Return the (x, y) coordinate for the center point of the cell that contains the specified text.  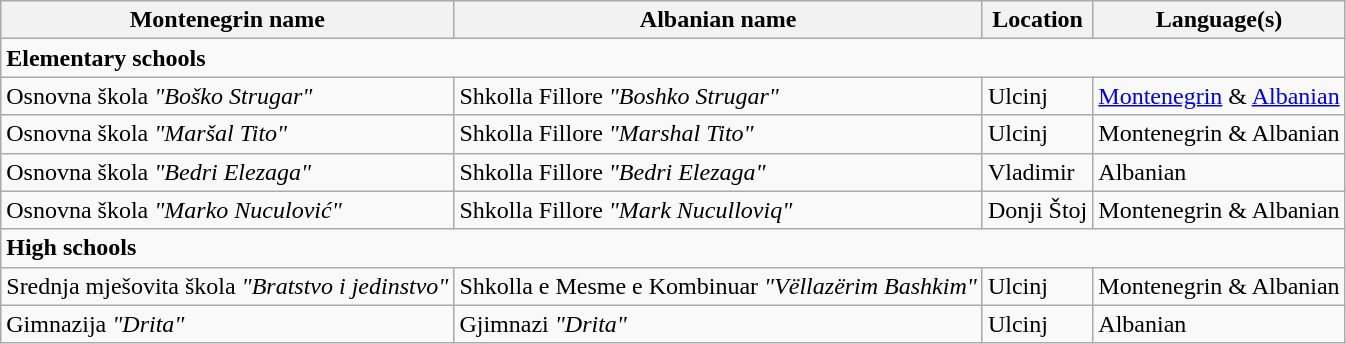
Osnovna škola "Boško Strugar" (228, 96)
Osnovna škola "Bedri Elezaga" (228, 172)
Donji Štoj (1037, 210)
Language(s) (1219, 20)
Shkolla e Mesme e Kombinuar "Vëllazërim Bashkim" (718, 286)
Albanian name (718, 20)
Gjimnazi "Drita" (718, 324)
Osnovna škola "Maršal Tito" (228, 134)
High schools (673, 248)
Shkolla Fillore "Boshko Strugar" (718, 96)
Location (1037, 20)
Gimnazija "Drita" (228, 324)
Shkolla Fillore "Marshal Tito" (718, 134)
Shkolla Fillore "Mark Nuculloviq" (718, 210)
Srednja mješovita škola "Bratstvo i jedinstvo" (228, 286)
Vladimir (1037, 172)
Montenegrin name (228, 20)
Elementary schools (673, 58)
Osnovna škola "Marko Nuculović" (228, 210)
Shkolla Fillore "Bedri Elezaga" (718, 172)
